For the text-containing cell, return its midpoint in [x, y] coordinate format. 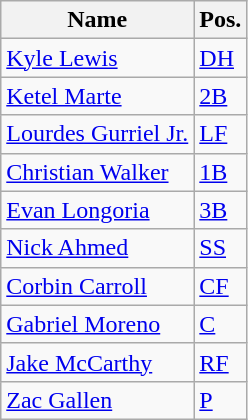
LF [220, 134]
Name [98, 20]
2B [220, 96]
Zac Gallen [98, 400]
P [220, 400]
1B [220, 172]
DH [220, 58]
Kyle Lewis [98, 58]
Christian Walker [98, 172]
3B [220, 210]
Pos. [220, 20]
SS [220, 248]
Lourdes Gurriel Jr. [98, 134]
Nick Ahmed [98, 248]
Gabriel Moreno [98, 324]
Jake McCarthy [98, 362]
Corbin Carroll [98, 286]
CF [220, 286]
Ketel Marte [98, 96]
Evan Longoria [98, 210]
RF [220, 362]
C [220, 324]
